Provide the [X, Y] coordinate of the cell's center where the given text is located.  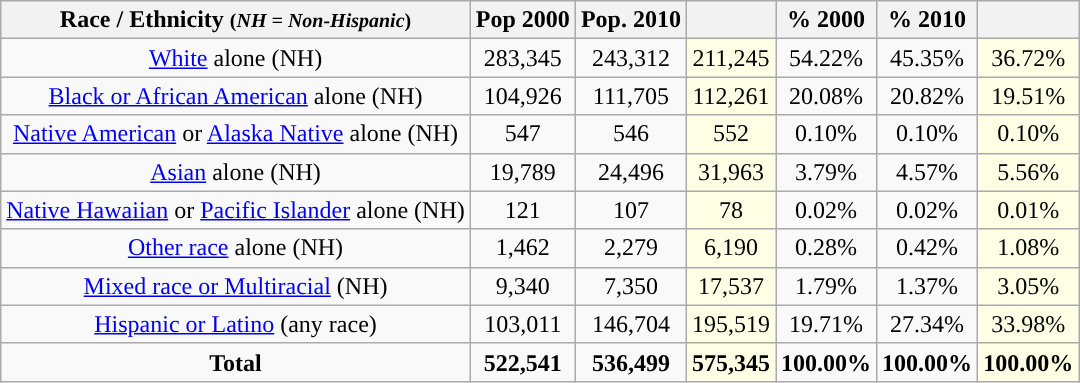
112,261 [730, 96]
33.98% [1028, 324]
27.34% [928, 324]
283,345 [522, 58]
White alone (NH) [236, 58]
78 [730, 210]
121 [522, 210]
Black or African American alone (NH) [236, 96]
Asian alone (NH) [236, 172]
0.28% [826, 248]
24,496 [630, 172]
Mixed race or Multiracial (NH) [236, 286]
% 2010 [928, 20]
Other race alone (NH) [236, 248]
552 [730, 134]
2,279 [630, 248]
Pop. 2010 [630, 20]
20.08% [826, 96]
Total [236, 362]
111,705 [630, 96]
547 [522, 134]
575,345 [730, 362]
5.56% [1028, 172]
Race / Ethnicity (NH = Non-Hispanic) [236, 20]
Native Hawaiian or Pacific Islander alone (NH) [236, 210]
19.51% [1028, 96]
195,519 [730, 324]
0.01% [1028, 210]
3.05% [1028, 286]
3.79% [826, 172]
4.57% [928, 172]
19.71% [826, 324]
36.72% [1028, 58]
146,704 [630, 324]
Pop 2000 [522, 20]
6,190 [730, 248]
% 2000 [826, 20]
31,963 [730, 172]
19,789 [522, 172]
211,245 [730, 58]
104,926 [522, 96]
1,462 [522, 248]
0.42% [928, 248]
536,499 [630, 362]
107 [630, 210]
1.79% [826, 286]
9,340 [522, 286]
243,312 [630, 58]
Hispanic or Latino (any race) [236, 324]
522,541 [522, 362]
546 [630, 134]
20.82% [928, 96]
103,011 [522, 324]
54.22% [826, 58]
45.35% [928, 58]
17,537 [730, 286]
Native American or Alaska Native alone (NH) [236, 134]
1.37% [928, 286]
7,350 [630, 286]
1.08% [1028, 248]
